Output the [X, Y] coordinate of the center of the cell containing the given text.  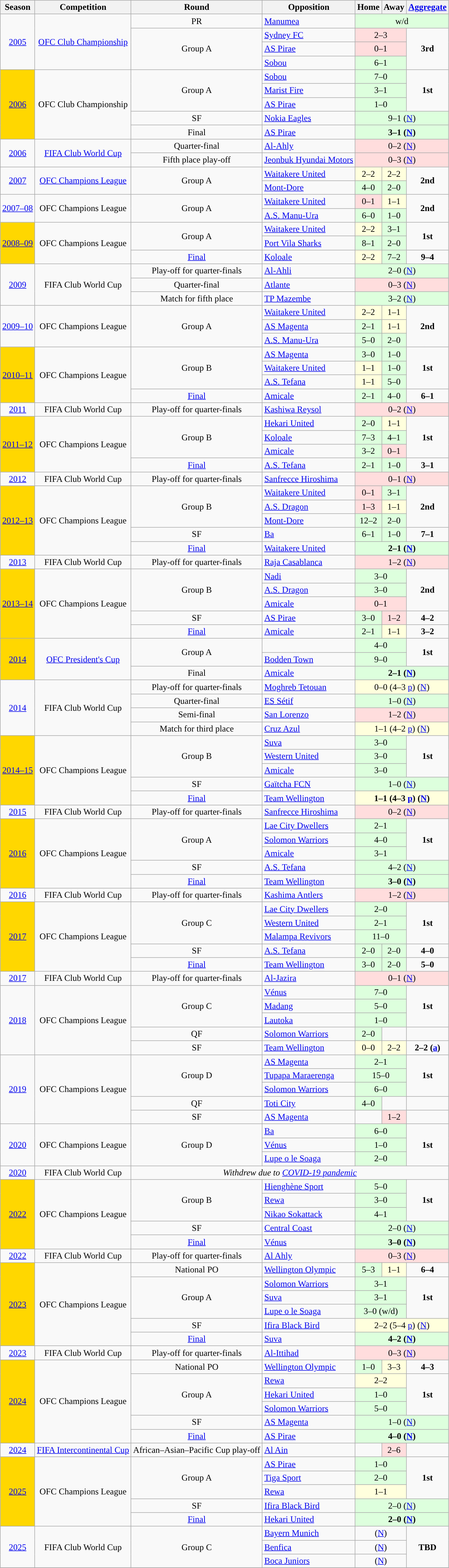
4–2 [427, 618]
3–2 (N) [402, 299]
Gaïtcha FCN [309, 784]
Manumea [309, 21]
3–0 (w/d) [381, 1311]
2012–13 [17, 520]
2011 [17, 410]
0–0 [368, 1048]
Home [368, 7]
Boca Juniors [309, 1561]
Match for fifth place [197, 299]
1–1 (4–2 p) (N) [402, 729]
Jeonbuk Hyundai Motors [309, 160]
2010–11 [17, 375]
Tupapa Maraerenga [309, 1076]
ES Sétif [309, 701]
4–0 (N) [402, 1436]
9–0 [381, 659]
6–4 [427, 1269]
2008–09 [17, 243]
Toti City [309, 1103]
Al-Jazira [309, 978]
Moghreb Tetouan [309, 687]
2012 [17, 479]
Central Coast [309, 1228]
15–0 [381, 1076]
2007–08 [17, 208]
Al-Ahly [309, 146]
2011–12 [17, 444]
2013–14 [17, 604]
Al Ain [309, 1450]
Raja Casablanca [309, 562]
Kashiwa Reysol [309, 410]
Kashima Antlers [309, 895]
Competition [83, 7]
Nokia Eagles [309, 118]
Nikao Sokattack [309, 1214]
5–3 [368, 1269]
Al-Ittihad [309, 1353]
2013 [17, 562]
Season [17, 7]
2009 [17, 285]
3–1 (N) [402, 132]
2009–10 [17, 326]
Tiga Sport [309, 1478]
2019 [17, 1089]
Semi-final [197, 715]
Round [197, 7]
2–6 [394, 1450]
1–3 [368, 507]
Lautoka [309, 1020]
Away [394, 7]
Al Ahly [309, 1256]
Al-Ahli [309, 271]
Hienghène Sport [309, 1186]
2–3 [381, 35]
4–3 [427, 1367]
1–1 (4–3 p) (N) [402, 798]
TBD [427, 1547]
12–2 [368, 520]
Madang [309, 1006]
Malampa Revivors [309, 937]
2015 [17, 812]
2005 [17, 42]
2–2 (a) [427, 1048]
Port Vila Sharks [309, 243]
Bayern Munich [309, 1533]
3–3 [394, 1367]
7–2 [394, 257]
Aggregate [427, 7]
8–1 [368, 243]
OFC President's Cup [83, 659]
Atlante [309, 285]
3rd [427, 49]
Cruz Azul [309, 729]
TP Mazembe [309, 299]
Nadi [309, 576]
Bodden Town [309, 659]
PR [197, 21]
2–2 (5–4 p) (N) [402, 1325]
2007 [17, 181]
Match for third place [197, 729]
2018 [17, 1020]
2014–15 [17, 770]
11–0 [381, 937]
FIFA Intercontinental Cup [83, 1450]
African–Asian–Pacific Cup play-off [197, 1450]
Benfica [309, 1547]
9–1 (N) [402, 118]
7–3 [368, 437]
San Lorenzo [309, 715]
0–0 (4–3 p) (N) [402, 687]
Marist Fire [309, 90]
Withdrew due to COVID-19 pandemic [290, 1173]
w/d [402, 21]
Sydney FC [309, 35]
Fifth place play-off [197, 160]
Opposition [309, 7]
9–4 [427, 257]
7–1 [427, 534]
